Extract the (x, y) coordinate from the center of the cell holding the provided text.  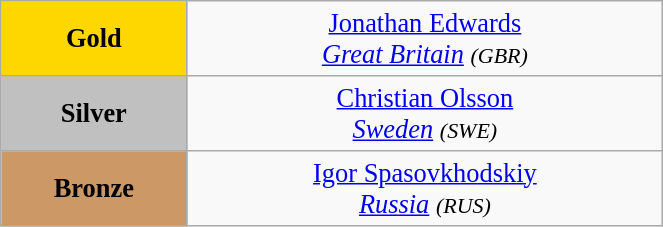
Jonathan EdwardsGreat Britain (GBR) (425, 38)
Igor SpasovkhodskiyRussia (RUS) (425, 188)
Bronze (94, 188)
Gold (94, 38)
Silver (94, 112)
Christian OlssonSweden (SWE) (425, 112)
